Output the (X, Y) coordinate of the center of the cell containing the given text.  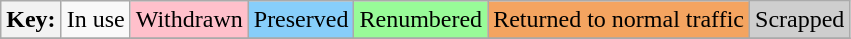
Preserved (301, 20)
In use (96, 20)
Scrapped (800, 20)
Key: (31, 20)
Returned to normal traffic (619, 20)
Renumbered (421, 20)
Withdrawn (189, 20)
